Locate the cell with the specified text and output its [x, y] center coordinate. 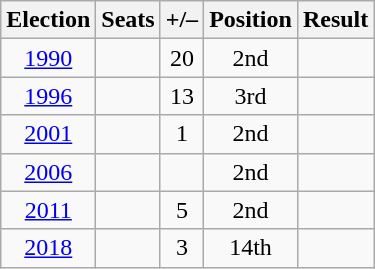
Result [335, 20]
1990 [48, 58]
1996 [48, 96]
2001 [48, 134]
14th [251, 248]
Election [48, 20]
+/– [182, 20]
5 [182, 210]
Seats [128, 20]
13 [182, 96]
1 [182, 134]
20 [182, 58]
2018 [48, 248]
Position [251, 20]
3rd [251, 96]
2011 [48, 210]
2006 [48, 172]
3 [182, 248]
